Scan for the cell matching the given text and deliver its [x, y] coordinate at center. 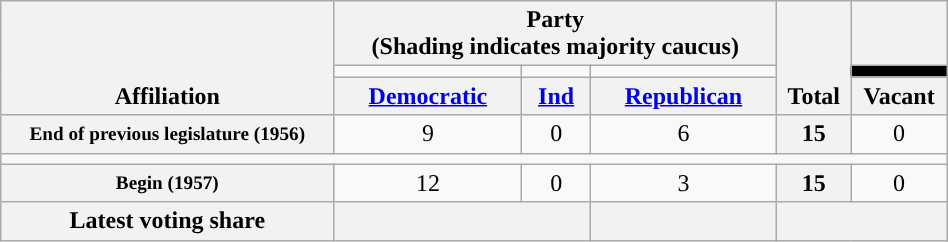
6 [683, 134]
12 [428, 183]
Begin (1957) [168, 183]
End of previous legislature (1956) [168, 134]
Party (Shading indicates majority caucus) [556, 34]
9 [428, 134]
Democratic [428, 96]
Vacant [899, 96]
Affiliation [168, 58]
Ind [556, 96]
Latest voting share [168, 221]
3 [683, 183]
Republican [683, 96]
Total [814, 58]
